Search for the cell housing the specified text and yield its [X, Y] center coordinate. 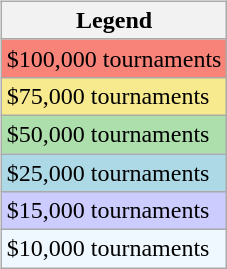
$25,000 tournaments [114, 173]
$100,000 tournaments [114, 58]
$50,000 tournaments [114, 134]
$15,000 tournaments [114, 211]
$10,000 tournaments [114, 249]
$75,000 tournaments [114, 96]
Legend [114, 20]
